Search for the cell housing the specified text and yield its [x, y] center coordinate. 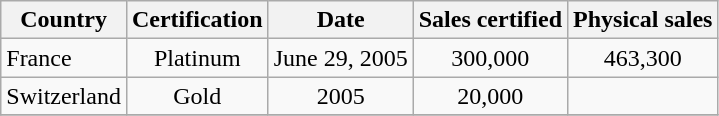
300,000 [490, 58]
June 29, 2005 [340, 58]
Gold [197, 96]
Platinum [197, 58]
Certification [197, 20]
Physical sales [643, 20]
Sales certified [490, 20]
Date [340, 20]
France [64, 58]
Switzerland [64, 96]
Country [64, 20]
20,000 [490, 96]
463,300 [643, 58]
2005 [340, 96]
